Pinpoint the cell where the given text exists, returning its [X, Y] midpoint coordinate. 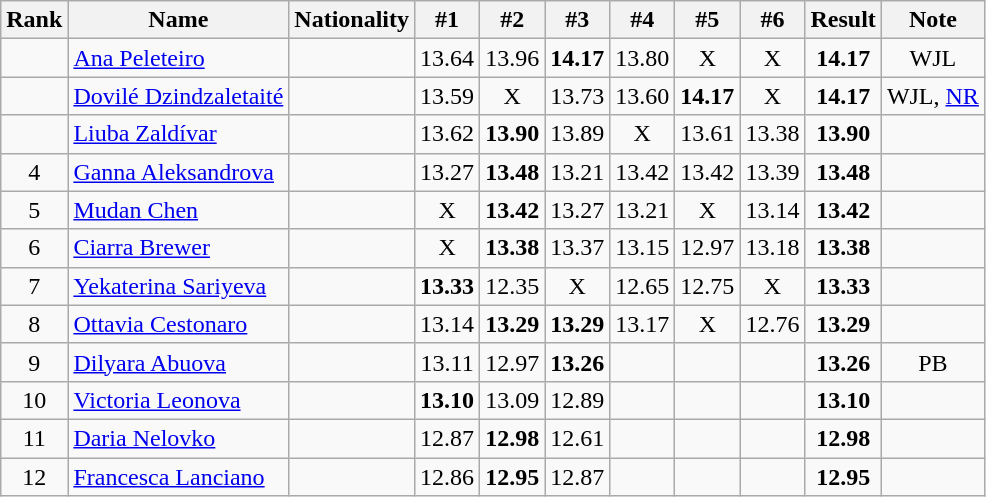
WJL, NR [932, 96]
5 [34, 210]
Ciarra Brewer [178, 248]
13.39 [772, 172]
#1 [448, 20]
8 [34, 324]
Nationality [352, 20]
#4 [642, 20]
#6 [772, 20]
13.64 [448, 58]
PB [932, 362]
13.89 [578, 134]
6 [34, 248]
Note [932, 20]
13.61 [708, 134]
13.62 [448, 134]
12.75 [708, 286]
Mudan Chen [178, 210]
13.17 [642, 324]
7 [34, 286]
Yekaterina Sariyeva [178, 286]
12.61 [578, 438]
13.60 [642, 96]
4 [34, 172]
12.35 [512, 286]
13.59 [448, 96]
Result [843, 20]
Dovilé Dzindzaletaité [178, 96]
10 [34, 400]
13.11 [448, 362]
13.09 [512, 400]
11 [34, 438]
Liuba Zaldívar [178, 134]
12.89 [578, 400]
#5 [708, 20]
Ganna Aleksandrova [178, 172]
Ana Peleteiro [178, 58]
Francesca Lanciano [178, 477]
Daria Nelovko [178, 438]
Victoria Leonova [178, 400]
9 [34, 362]
Dilyara Abuova [178, 362]
13.96 [512, 58]
12.76 [772, 324]
12.65 [642, 286]
12.86 [448, 477]
Ottavia Cestonaro [178, 324]
#2 [512, 20]
#3 [578, 20]
13.80 [642, 58]
13.15 [642, 248]
Rank [34, 20]
13.37 [578, 248]
WJL [932, 58]
13.73 [578, 96]
13.18 [772, 248]
12 [34, 477]
Name [178, 20]
